Detect which cell encompasses the target text, then output its [x, y] center coordinate. 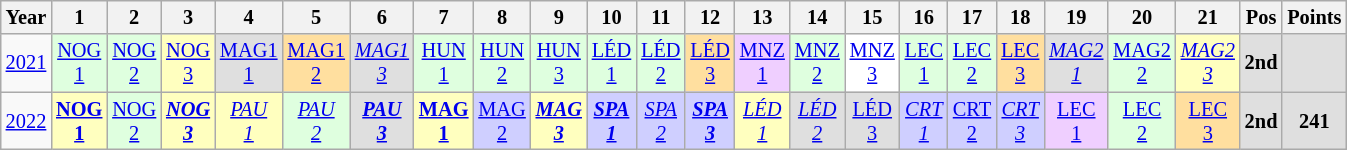
12 [710, 17]
CRT1 [924, 121]
PAU1 [248, 121]
HUN3 [559, 63]
CRT3 [1020, 121]
SPA3 [710, 121]
2021 [26, 63]
MAG21 [1076, 63]
Pos [1262, 17]
SPA2 [660, 121]
16 [924, 17]
MAG1 [444, 121]
MAG3 [559, 121]
HUN1 [444, 63]
HUN2 [502, 63]
MAG12 [316, 63]
14 [818, 17]
21 [1208, 17]
17 [972, 17]
13 [762, 17]
1 [79, 17]
MNZ1 [762, 63]
MAG23 [1208, 63]
9 [559, 17]
PAU2 [316, 121]
MAG2 [502, 121]
3 [188, 17]
Points [1314, 17]
MAG22 [1142, 63]
5 [316, 17]
MNZ2 [818, 63]
MAG11 [248, 63]
MAG13 [382, 63]
20 [1142, 17]
241 [1314, 121]
SPA1 [612, 121]
Year [26, 17]
6 [382, 17]
11 [660, 17]
2022 [26, 121]
10 [612, 17]
PAU3 [382, 121]
8 [502, 17]
15 [872, 17]
2 [134, 17]
4 [248, 17]
7 [444, 17]
19 [1076, 17]
CRT2 [972, 121]
MNZ3 [872, 63]
18 [1020, 17]
